Search for the cell housing the specified text and yield its (X, Y) center coordinate. 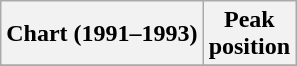
Peak position (249, 34)
Chart (1991–1993) (102, 34)
